Return [x, y] of the center of cell containing provided text 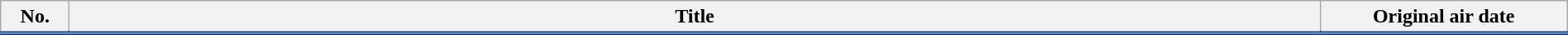
Title [695, 17]
Original air date [1444, 17]
No. [35, 17]
